Provide the [x, y] coordinate of the cell's center where the given text is located.  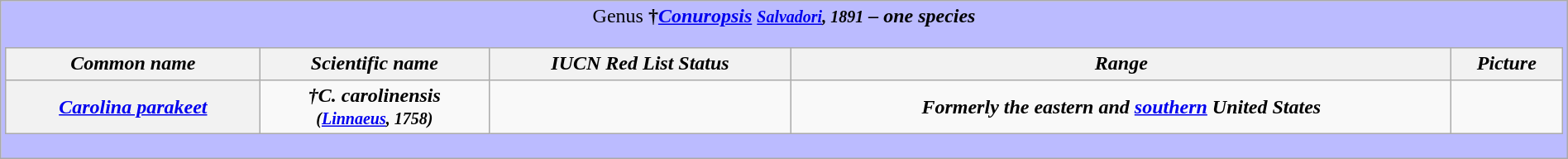
Common name [133, 64]
Picture [1507, 64]
Formerly the eastern and southern United States [1121, 106]
Scientific name [375, 64]
Carolina parakeet [133, 106]
IUCN Red List Status [640, 64]
†C. carolinensis (Linnaeus, 1758) [375, 106]
Range [1121, 64]
